Output the (X, Y) coordinate of the center of the cell containing the given text.  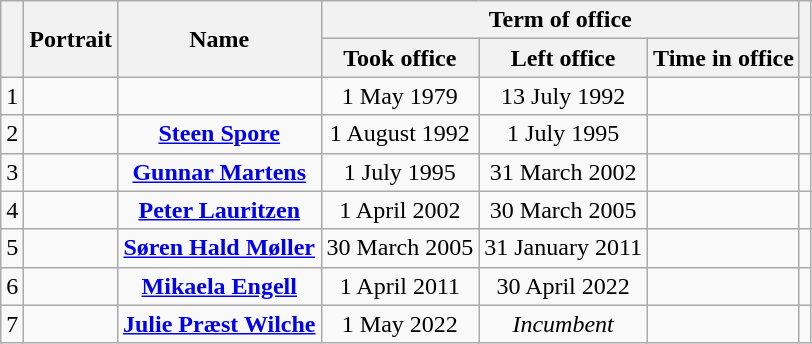
Took office (400, 58)
13 July 1992 (564, 96)
Time in office (724, 58)
Term of office (560, 20)
6 (12, 286)
1 May 2022 (400, 324)
5 (12, 248)
1 (12, 96)
1 April 2002 (400, 210)
31 January 2011 (564, 248)
7 (12, 324)
1 August 1992 (400, 134)
Left office (564, 58)
2 (12, 134)
Incumbent (564, 324)
Portrait (71, 39)
Søren Hald Møller (219, 248)
Gunnar Martens (219, 172)
Name (219, 39)
Mikaela Engell (219, 286)
Steen Spore (219, 134)
Peter Lauritzen (219, 210)
1 May 1979 (400, 96)
Julie Præst Wilche (219, 324)
3 (12, 172)
4 (12, 210)
31 March 2002 (564, 172)
30 April 2022 (564, 286)
1 April 2011 (400, 286)
